Extract the (x, y) coordinate from the center of the cell holding the provided text.  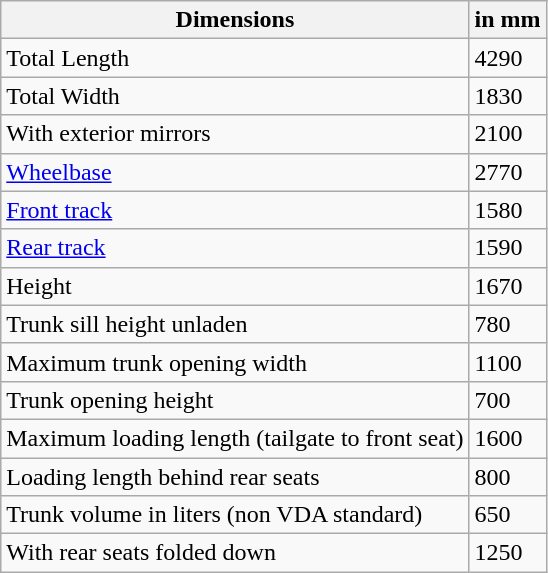
2100 (508, 134)
Total Width (235, 96)
1600 (508, 438)
Loading length behind rear seats (235, 477)
Trunk sill height unladen (235, 324)
1250 (508, 553)
Height (235, 286)
1580 (508, 210)
in mm (508, 20)
1670 (508, 286)
Front track (235, 210)
700 (508, 400)
Total Length (235, 58)
780 (508, 324)
Dimensions (235, 20)
With rear seats folded down (235, 553)
1830 (508, 96)
800 (508, 477)
1100 (508, 362)
650 (508, 515)
Trunk volume in liters (non VDA standard) (235, 515)
Maximum loading length (tailgate to front seat) (235, 438)
1590 (508, 248)
With exterior mirrors (235, 134)
Wheelbase (235, 172)
Trunk opening height (235, 400)
Maximum trunk opening width (235, 362)
4290 (508, 58)
Rear track (235, 248)
2770 (508, 172)
